Capture the cell that displays the provided text and extract its [X, Y] central coordinate. 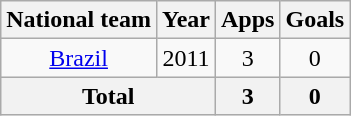
Brazil [79, 58]
National team [79, 20]
Goals [315, 20]
2011 [186, 58]
Total [108, 96]
Apps [248, 20]
Year [186, 20]
